Determine the (x, y) coordinate at the center of the cell enclosing the given text.  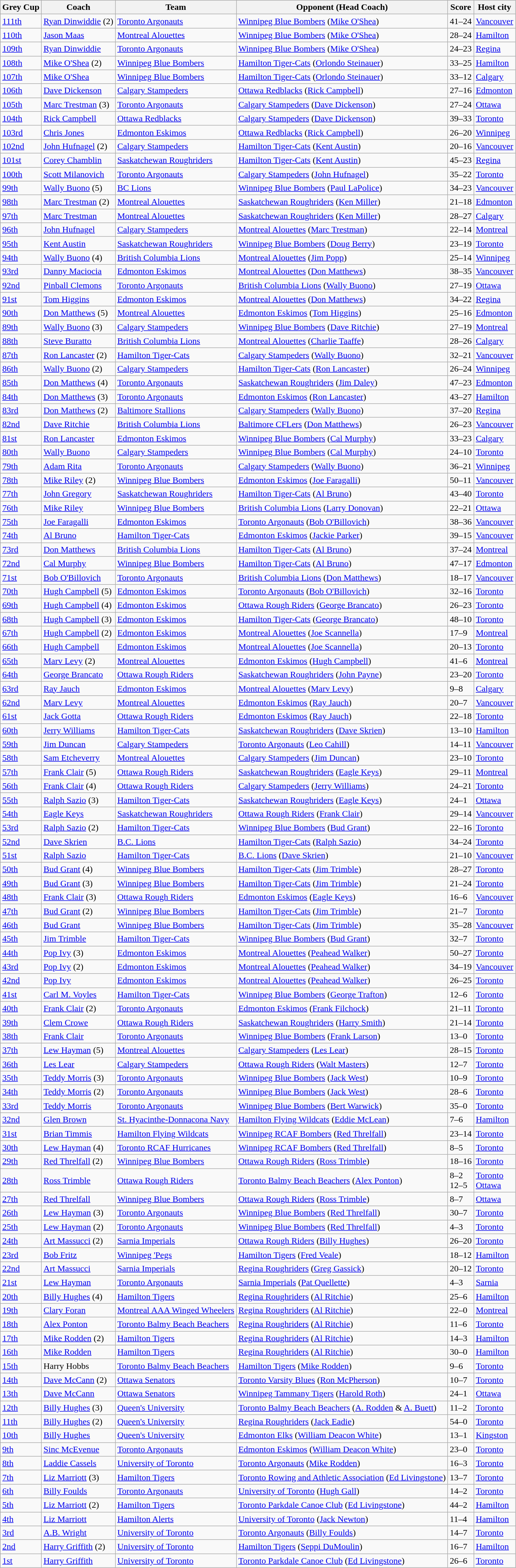
Marc Trestman (2) (78, 202)
Montreal Alouettes (Charlie Taaffe) (342, 341)
Calgary Stampeders (Jim Duncan) (342, 758)
Edmonton Eskimos (Hugh Campbell) (342, 661)
101st (21, 160)
Pop Ivy (2) (78, 967)
51st (21, 856)
Billy Hughes (2) (78, 1422)
73rd (21, 549)
20–16 (460, 146)
Teddy Morris (3) (78, 1078)
Montreal Alouettes (Jim Popp) (342, 258)
110th (21, 35)
Baltimore CFLers (Don Matthews) (342, 425)
Cal Murphy (78, 563)
TorontoOttawa (494, 1180)
7–6 (460, 1120)
61st (21, 716)
50th (21, 869)
36th (21, 1064)
26th (21, 1213)
Hamilton Tiger-Cats (George Brancato) (342, 619)
Glen Brown (78, 1120)
91st (21, 299)
78th (21, 480)
50–27 (460, 953)
Winnipeg Blue Bombers (Frank Larson) (342, 1036)
Teddy Morris (2) (78, 1092)
19th (21, 1310)
33–12 (460, 77)
43rd (21, 967)
Hamilton Flying Wildcats (175, 1134)
22–16 (460, 827)
Montreal Alouettes (Marv Levy) (342, 689)
Kent Austin (78, 244)
20–13 (460, 647)
23–0 (460, 1449)
39th (21, 1022)
34–23 (460, 188)
Pop Ivy (78, 981)
Mike Rodden (2) (78, 1338)
Marv Levy (78, 703)
21–18 (460, 202)
17th (21, 1338)
Jim Duncan (78, 744)
Liz Marriott (78, 1519)
23–10 (460, 758)
24–21 (460, 786)
33rd (21, 1106)
11–2 (460, 1408)
British Columbia Lions (Larry Donovan) (342, 508)
Opponent (Head Coach) (342, 7)
British Columbia Lions (Don Matthews) (342, 577)
74th (21, 536)
Rick Campbell (78, 118)
27th (21, 1199)
13–10 (460, 730)
British Columbia Lions (Wally Buono) (342, 285)
Ross Trimble (78, 1180)
9–8 (460, 689)
Calgary Stampeders (Les Lear) (342, 1050)
Dave Ritchie (78, 425)
69th (21, 605)
Toronto Argonauts (Mike Rodden) (342, 1463)
Bud Grant (3) (78, 883)
13th (21, 1394)
86th (21, 369)
Regina Roughriders (Greg Gassick) (342, 1268)
Wally Buono (3) (78, 327)
Ryan Dinwiddie (2) (78, 21)
Calgary Stampeders (John Hufnagel) (342, 174)
Ottawa Rough Riders (Billy Hughes) (342, 1241)
80th (21, 452)
Sarnia Imperials (Pat Quellette) (342, 1282)
Mike Rodden (78, 1352)
85th (21, 383)
Red Threlfall (2) (78, 1161)
Chris Jones (78, 132)
Alex Ponton (78, 1324)
95th (21, 244)
38th (21, 1036)
97th (21, 216)
6th (21, 1491)
25–6 (460, 1297)
Hamilton Tigers (Fred Veale) (342, 1255)
18th (21, 1324)
63rd (21, 689)
Hamilton Tiger-Cats (Ralph Sazio) (342, 841)
8–7 (460, 1199)
Toronto Argonauts (Billy Foulds) (342, 1533)
Billy Hughes (4) (78, 1297)
Toronto Balmy Beach Beachers (A. Rodden & A. Buett) (342, 1408)
Edmonton Eskimos (Jackie Parker) (342, 536)
12–7 (460, 1064)
35th (21, 1078)
Don Matthews (2) (78, 411)
28–6 (460, 1092)
64th (21, 675)
Billy Hughes (78, 1435)
41–6 (460, 661)
68th (21, 619)
10th (21, 1435)
77th (21, 494)
111th (21, 21)
106th (21, 91)
37–20 (460, 411)
Winnipeg Tammany Tigers (Harold Roth) (342, 1394)
21–7 (460, 911)
12–6 (460, 994)
Pop Ivy (3) (78, 953)
12th (21, 1408)
20–7 (460, 703)
Ray Jauch (78, 689)
Marc Trestman (78, 216)
47–23 (460, 383)
67th (21, 633)
27–16 (460, 91)
Eagle Keys (78, 814)
Dave Skrien (78, 841)
8–212–5 (460, 1180)
50–11 (460, 480)
Jason Maas (78, 35)
55th (21, 800)
87th (21, 355)
35–28 (460, 925)
100th (21, 174)
Host city (494, 7)
Clary Foran (78, 1310)
59th (21, 744)
Brian Timmis (78, 1134)
48–10 (460, 619)
Frank Clair (78, 1036)
John Gregory (78, 494)
21–14 (460, 1022)
Winnipeg Blue Bombers (Bert Warwick) (342, 1106)
17–9 (460, 633)
Edmonton Eskimos (Ron Lancaster) (342, 396)
5th (21, 1505)
109th (21, 49)
38–36 (460, 522)
23–19 (460, 244)
25th (21, 1227)
Hamilton Tigers (Mike Rodden) (342, 1366)
16th (21, 1352)
9th (21, 1449)
Kingston (494, 1435)
Winnipeg Blue Bombers (Doug Berry) (342, 244)
Grey Cup (21, 7)
107th (21, 77)
26–25 (460, 981)
Al Bruno (78, 536)
Bud Grant (78, 925)
Winnipeg Blue Bombers (Dave Ritchie) (342, 327)
Hamilton Tiger-Cats (Ron Lancaster) (342, 369)
Les Lear (78, 1064)
18–16 (460, 1161)
Winnipeg 'Pegs (175, 1255)
Danny Maciocia (78, 271)
29–11 (460, 772)
21–24 (460, 883)
Frank Clair (4) (78, 786)
Frank Clair (2) (78, 1008)
13–7 (460, 1477)
11–4 (460, 1519)
Mike O'Shea (2) (78, 63)
Ottawa Rough Riders (George Brancato) (342, 605)
Marc Trestman (3) (78, 104)
30th (21, 1148)
Jack Gotta (78, 716)
9–6 (460, 1366)
34–19 (460, 967)
71st (21, 577)
31st (21, 1134)
52nd (21, 841)
81st (21, 438)
Winnipeg Blue Bombers (Paul LaPolice) (342, 188)
34–24 (460, 841)
Ron Lancaster (78, 438)
Scott Milanovich (78, 174)
Hugh Campbell (3) (78, 619)
Bob Fritz (78, 1255)
2nd (21, 1547)
Bob O'Billovich (78, 577)
35–22 (460, 174)
Sinc McEvenue (78, 1449)
23–20 (460, 675)
43–40 (460, 494)
University of Toronto (Jack Newton) (342, 1519)
105th (21, 104)
Joe Faragalli (78, 522)
Regina Roughriders (Jack Eadie) (342, 1422)
Hamilton Tigers (Seppi DuMoulin) (342, 1547)
20–12 (460, 1268)
39–15 (460, 536)
36–21 (460, 466)
10–7 (460, 1380)
15th (21, 1366)
Edmonton Eskimos (Joe Faragalli) (342, 480)
14–3 (460, 1338)
44th (21, 953)
Sam Etcheverry (78, 758)
Dave McCann (78, 1394)
Ottawa Rough Riders (Walt Masters) (342, 1064)
Steve Buratto (78, 341)
13–1 (460, 1435)
Winnipeg Blue Bombers (George Trafton) (342, 994)
40th (21, 1008)
Don Matthews (3) (78, 396)
14–2 (460, 1491)
22–14 (460, 230)
29th (21, 1161)
83rd (21, 411)
Laddie Cassels (78, 1463)
Harry Hobbs (78, 1366)
8–5 (460, 1148)
Ron Lancaster (2) (78, 355)
Montreal AAA Winged Wheelers (175, 1310)
21st (21, 1282)
42nd (21, 981)
44–2 (460, 1505)
Frank Clair (5) (78, 772)
Jim Trimble (78, 939)
Edmonton Elks (William Deacon White) (342, 1435)
Score (460, 7)
Lew Hayman (78, 1282)
Baltimore Stallions (175, 411)
Coach (78, 7)
32–7 (460, 939)
Ralph Sazio (78, 856)
93rd (21, 271)
John Hufnagel (2) (78, 146)
Toronto RCAF Hurricanes (175, 1148)
25–16 (460, 313)
Ralph Sazio (2) (78, 827)
24–23 (460, 49)
98th (21, 202)
Ralph Sazio (3) (78, 800)
George Brancato (78, 675)
16–6 (460, 897)
Saskatchewan Roughriders (Jim Daley) (342, 383)
Dave McCann (2) (78, 1380)
96th (21, 230)
53rd (21, 827)
Saskatchewan Roughriders (Harry Smith) (342, 1022)
Don Matthews (4) (78, 383)
Saskatchewan Roughriders (Dave Skrien) (342, 730)
Mike Riley (2) (78, 480)
A.B. Wright (78, 1533)
102nd (21, 146)
56th (21, 786)
48th (21, 897)
Billy Hughes (3) (78, 1408)
Frank Clair (3) (78, 897)
76th (21, 508)
Teddy Morris (78, 1106)
41st (21, 994)
28–15 (460, 1050)
22–0 (460, 1310)
Lew Hayman (4) (78, 1148)
14–7 (460, 1533)
Ryan Dinwiddie (78, 49)
88th (21, 341)
24–10 (460, 452)
21–10 (460, 856)
Liz Marriott (3) (78, 1477)
18–12 (460, 1255)
30–7 (460, 1213)
Wally Buono (5) (78, 188)
22–21 (460, 508)
Harry Griffith (78, 1561)
University of Toronto (Hugh Gall) (342, 1491)
54th (21, 814)
75th (21, 522)
Saskatchewan Roughriders (John Payne) (342, 675)
14th (21, 1380)
28–24 (460, 35)
28–26 (460, 341)
Montreal Alouettes (Marc Trestman) (342, 230)
Hamilton Alerts (175, 1519)
47th (21, 911)
99th (21, 188)
Sarnia (494, 1282)
Calgary Stampeders (Jerry Williams) (342, 786)
14–11 (460, 744)
26–24 (460, 369)
Hamilton Flying Wildcats (Eddie McLean) (342, 1120)
70th (21, 591)
3rd (21, 1533)
45th (21, 939)
Lew Hayman (5) (78, 1050)
1st (21, 1561)
Liz Marriott (2) (78, 1505)
11–6 (460, 1324)
92nd (21, 285)
23–14 (460, 1134)
57th (21, 772)
60th (21, 730)
33–23 (460, 438)
Toronto Varsity Blues (Ron McPherson) (342, 1380)
Wally Buono (78, 452)
47–17 (460, 563)
108th (21, 63)
7th (21, 1477)
Billy Foulds (78, 1491)
24th (21, 1241)
Toronto Balmy Beach Beachers (Alex Ponton) (342, 1180)
Mike Riley (78, 508)
Team (175, 7)
94th (21, 258)
18–17 (460, 577)
Edmonton Eskimos (Frank Filchock) (342, 1008)
B.C. Lions (Dave Skrien) (342, 856)
Adam Rita (78, 466)
Ottawa Rough Riders (Frank Clair) (342, 814)
Corey Chamblin (78, 160)
Toronto Argonauts (Leo Cahill) (342, 744)
Art Massucci (2) (78, 1241)
Bud Grant (2) (78, 911)
Don Matthews (5) (78, 313)
38–35 (460, 271)
11th (21, 1422)
58th (21, 758)
28th (21, 1180)
Hugh Campbell (4) (78, 605)
Carl M. Voyles (78, 994)
54–0 (460, 1422)
Edmonton Eskimos (William Deacon White) (342, 1449)
103rd (21, 132)
Mike O'Shea (78, 77)
Hugh Campbell (2) (78, 633)
49th (21, 883)
72nd (21, 563)
34th (21, 1092)
29–14 (460, 814)
4th (21, 1519)
Art Massucci (78, 1268)
Hugh Campbell (5) (78, 591)
41–24 (460, 21)
Lew Hayman (2) (78, 1227)
66th (21, 647)
Harry Griffith (2) (78, 1547)
B.C. Lions (175, 841)
21–11 (460, 1008)
90th (21, 313)
26–6 (460, 1561)
34–22 (460, 299)
Wally Buono (4) (78, 258)
32–21 (460, 355)
22–18 (460, 716)
30–0 (460, 1352)
46th (21, 925)
Red Threlfall (78, 1199)
10–9 (460, 1078)
84th (21, 396)
St. Hyacinthe-Donnacona Navy (175, 1120)
Pinball Clemons (78, 285)
Toronto Rowing and Athletic Association (Ed Livingstone) (342, 1477)
45–23 (460, 160)
John Hufnagel (78, 230)
23rd (21, 1255)
Tom Higgins (78, 299)
16–3 (460, 1463)
Edmonton Eskimos (Eagle Keys) (342, 897)
Hugh Campbell (78, 647)
Clem Crowe (78, 1022)
65th (21, 661)
43–27 (460, 396)
37th (21, 1050)
Bud Grant (4) (78, 869)
8th (21, 1463)
Edmonton Eskimos (Tom Higgins) (342, 313)
25–14 (460, 258)
33–25 (460, 63)
BC Lions (175, 188)
Lew Hayman (3) (78, 1213)
82nd (21, 425)
Don Matthews (78, 549)
Marv Levy (2) (78, 661)
13–0 (460, 1036)
89th (21, 327)
Ottawa Redblacks (175, 118)
Dave Dickenson (78, 91)
39–33 (460, 118)
16–7 (460, 1547)
35–0 (460, 1106)
22nd (21, 1268)
104th (21, 118)
27–24 (460, 104)
20th (21, 1297)
Wally Buono (2) (78, 369)
32nd (21, 1120)
32–16 (460, 591)
37–24 (460, 549)
79th (21, 466)
Jerry Williams (78, 730)
62nd (21, 703)
